Pinpoint the cell where the given text exists, returning its (x, y) midpoint coordinate. 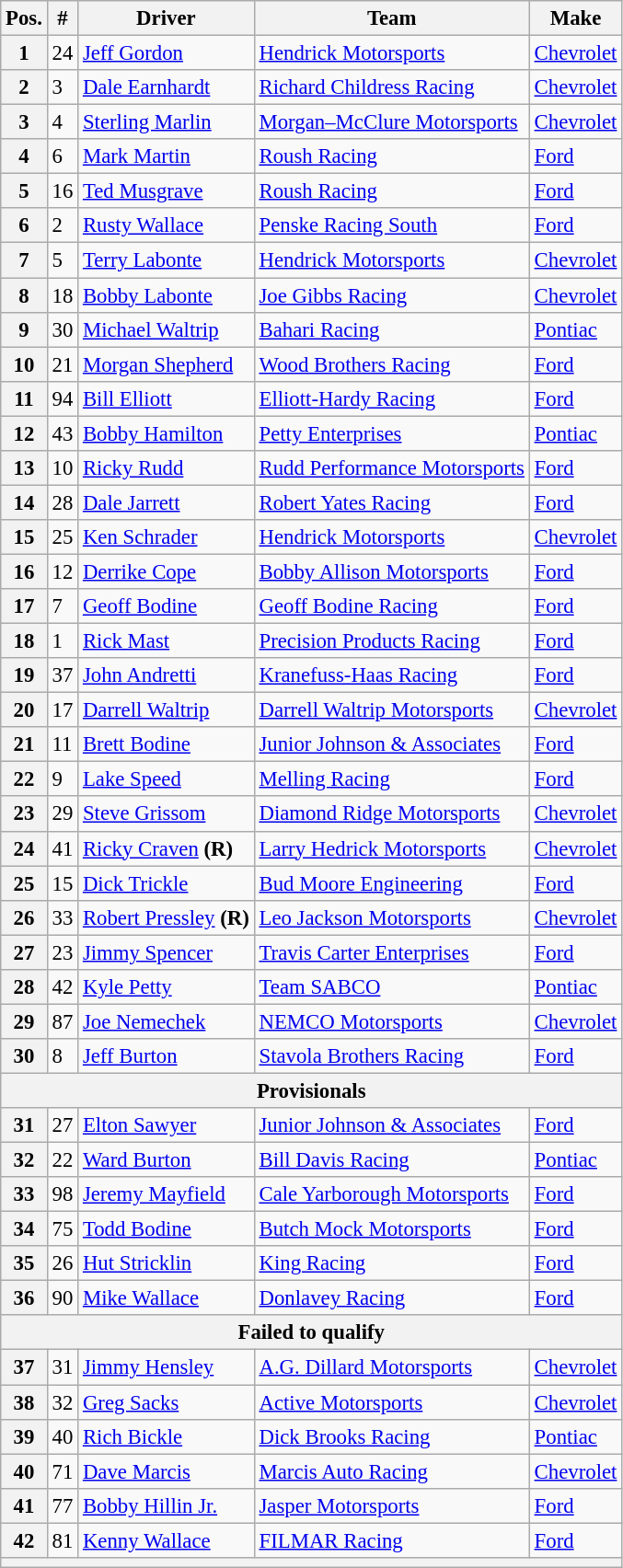
14 (24, 502)
Team (392, 18)
NEMCO Motorsports (392, 1021)
Mark Martin (167, 156)
Joe Nemechek (167, 1021)
71 (63, 1471)
Bill Davis Racing (392, 1160)
87 (63, 1021)
Kenny Wallace (167, 1540)
Kyle Petty (167, 987)
A.G. Dillard Motorsports (392, 1367)
Steve Grissom (167, 814)
90 (63, 1298)
Bobby Allison Motorsports (392, 571)
Butch Mock Motorsports (392, 1229)
94 (63, 398)
Larry Hedrick Motorsports (392, 848)
Stavola Brothers Racing (392, 1056)
Jimmy Spencer (167, 952)
35 (24, 1263)
Cale Yarborough Motorsports (392, 1194)
Brett Bodine (167, 744)
King Racing (392, 1263)
Driver (167, 18)
Jimmy Hensley (167, 1367)
43 (63, 433)
Jeff Burton (167, 1056)
Pos. (24, 18)
Mike Wallace (167, 1298)
Rudd Performance Motorsports (392, 468)
Jasper Motorsports (392, 1505)
Elliott-Hardy Racing (392, 398)
19 (24, 675)
Ted Musgrave (167, 191)
Michael Waltrip (167, 329)
Geoff Bodine (167, 606)
Melling Racing (392, 779)
Hut Stricklin (167, 1263)
Failed to qualify (311, 1333)
Bobby Labonte (167, 295)
FILMAR Racing (392, 1540)
# (63, 18)
Bill Elliott (167, 398)
13 (24, 468)
Joe Gibbs Racing (392, 295)
34 (24, 1229)
Jeff Gordon (167, 53)
Precision Products Racing (392, 641)
Bahari Racing (392, 329)
Elton Sawyer (167, 1125)
Todd Bodine (167, 1229)
Donlavey Racing (392, 1298)
Penske Racing South (392, 225)
77 (63, 1505)
Sterling Marlin (167, 122)
38 (24, 1402)
Marcis Auto Racing (392, 1471)
Kranefuss-Haas Racing (392, 675)
Team SABCO (392, 987)
Leo Jackson Motorsports (392, 917)
Darrell Waltrip (167, 710)
Dale Jarrett (167, 502)
John Andretti (167, 675)
Ricky Craven (R) (167, 848)
Bobby Hamilton (167, 433)
Bud Moore Engineering (392, 883)
Derrike Cope (167, 571)
Travis Carter Enterprises (392, 952)
Lake Speed (167, 779)
Ricky Rudd (167, 468)
Dick Brooks Racing (392, 1436)
75 (63, 1229)
Rusty Wallace (167, 225)
Darrell Waltrip Motorsports (392, 710)
Rick Mast (167, 641)
Ken Schrader (167, 537)
Dick Trickle (167, 883)
Make (575, 18)
Rich Bickle (167, 1436)
36 (24, 1298)
Morgan–McClure Motorsports (392, 122)
Active Motorsports (392, 1402)
Bobby Hillin Jr. (167, 1505)
39 (24, 1436)
Dale Earnhardt (167, 87)
Wood Brothers Racing (392, 364)
Petty Enterprises (392, 433)
Geoff Bodine Racing (392, 606)
Terry Labonte (167, 260)
Jeremy Mayfield (167, 1194)
Provisionals (311, 1090)
Diamond Ridge Motorsports (392, 814)
Dave Marcis (167, 1471)
Robert Yates Racing (392, 502)
98 (63, 1194)
Robert Pressley (R) (167, 917)
20 (24, 710)
Morgan Shepherd (167, 364)
Ward Burton (167, 1160)
Greg Sacks (167, 1402)
Richard Childress Racing (392, 87)
81 (63, 1540)
